Detect which cell encompasses the target text, then output its [x, y] center coordinate. 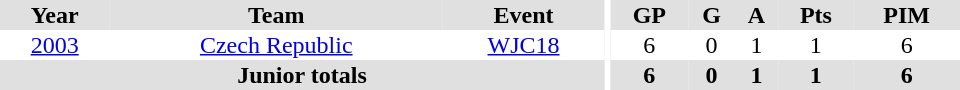
Year [54, 15]
2003 [54, 45]
A [757, 15]
WJC18 [524, 45]
Team [276, 15]
GP [649, 15]
Junior totals [302, 75]
Event [524, 15]
Czech Republic [276, 45]
PIM [906, 15]
G [711, 15]
Pts [816, 15]
